From the cell containing the given text, extract its center point as [X, Y] coordinate. 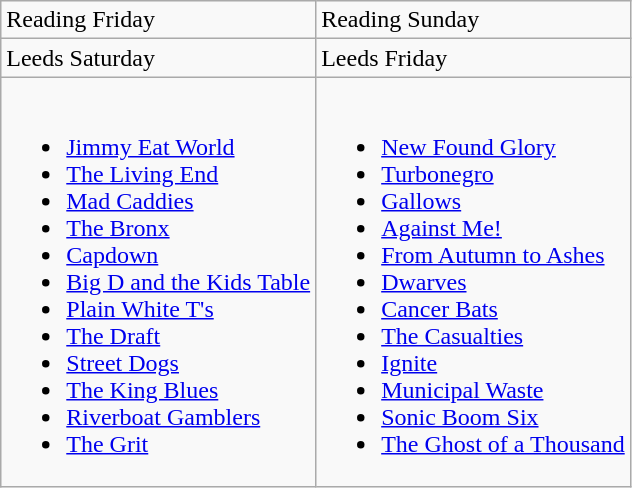
Reading Sunday [474, 20]
Leeds Saturday [158, 58]
Reading Friday [158, 20]
Leeds Friday [474, 58]
